Pinpoint the cell where the given text exists, returning its (x, y) midpoint coordinate. 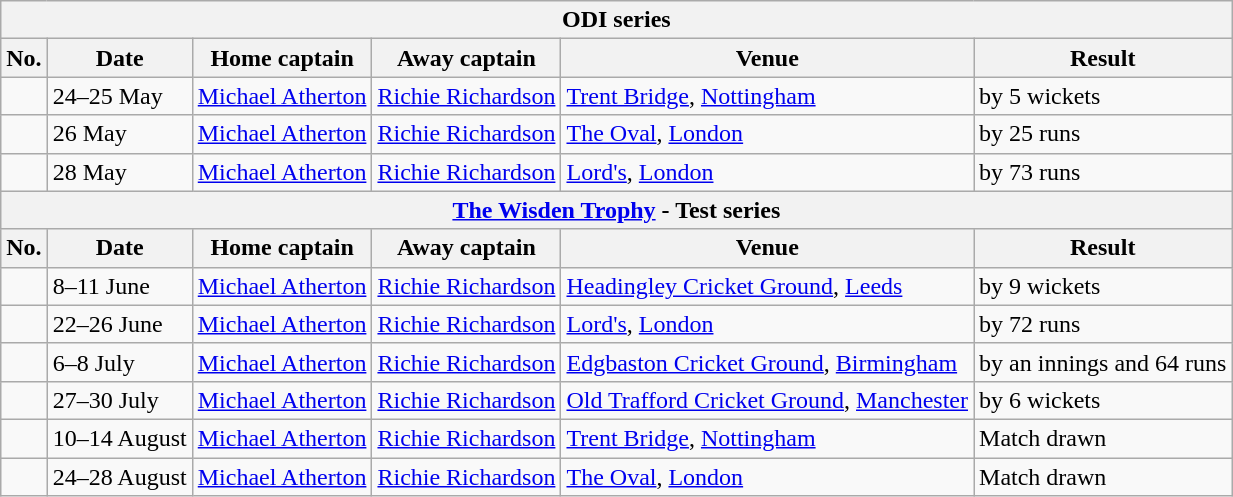
by 73 runs (1103, 172)
24–28 August (120, 477)
22–26 June (120, 324)
ODI series (616, 20)
28 May (120, 172)
by an innings and 64 runs (1103, 362)
by 25 runs (1103, 134)
Edgbaston Cricket Ground, Birmingham (768, 362)
10–14 August (120, 438)
6–8 July (120, 362)
The Wisden Trophy - Test series (616, 210)
27–30 July (120, 400)
Headingley Cricket Ground, Leeds (768, 286)
Old Trafford Cricket Ground, Manchester (768, 400)
24–25 May (120, 96)
26 May (120, 134)
8–11 June (120, 286)
by 5 wickets (1103, 96)
by 9 wickets (1103, 286)
by 6 wickets (1103, 400)
by 72 runs (1103, 324)
